Return the (X, Y) coordinate for the center point of the cell that contains the specified text.  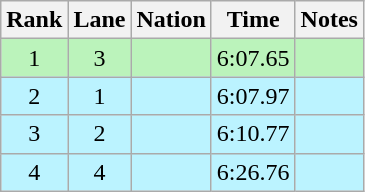
6:26.76 (253, 172)
Rank (34, 20)
6:07.65 (253, 58)
Nation (171, 20)
Notes (329, 20)
Lane (100, 20)
6:07.97 (253, 96)
Time (253, 20)
6:10.77 (253, 134)
